Capture the cell that displays the provided text and extract its [x, y] central coordinate. 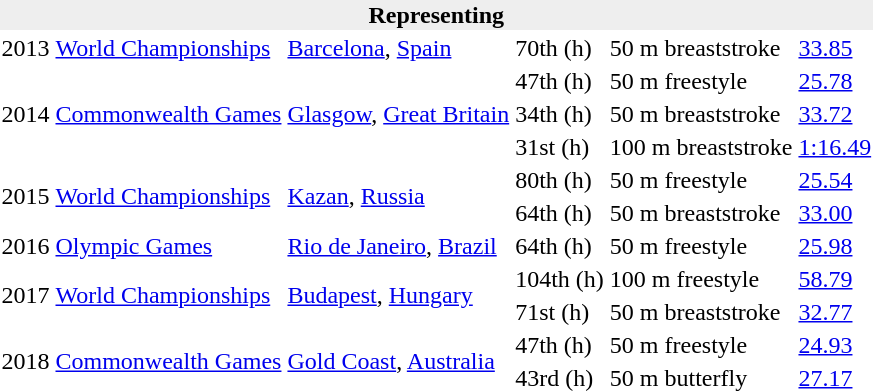
25.78 [835, 81]
Barcelona, Spain [398, 48]
Representing [436, 15]
58.79 [835, 279]
33.00 [835, 213]
104th (h) [560, 279]
Glasgow, Great Britain [398, 114]
71st (h) [560, 312]
31st (h) [560, 147]
2013 [26, 48]
80th (h) [560, 180]
1:16.49 [835, 147]
25.54 [835, 180]
2017 [26, 296]
25.98 [835, 246]
2016 [26, 246]
33.72 [835, 114]
Commonwealth Games [168, 114]
32.77 [835, 312]
24.93 [835, 345]
Rio de Janeiro, Brazil [398, 246]
70th (h) [560, 48]
33.85 [835, 48]
Kazan, Russia [398, 196]
2015 [26, 196]
2014 [26, 114]
100 m freestyle [701, 279]
Olympic Games [168, 246]
34th (h) [560, 114]
100 m breaststroke [701, 147]
Budapest, Hungary [398, 296]
